Pinpoint the cell where the given text exists, returning its (x, y) midpoint coordinate. 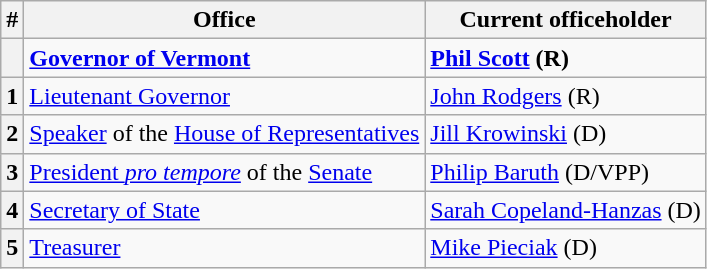
Mike Pieciak (D) (566, 248)
Office (224, 20)
John Rodgers (R) (566, 96)
Jill Krowinski (D) (566, 134)
Sarah Copeland-Hanzas (D) (566, 210)
President pro tempore of the Senate (224, 172)
2 (12, 134)
Treasurer (224, 248)
Speaker of the House of Representatives (224, 134)
Current officeholder (566, 20)
1 (12, 96)
4 (12, 210)
Secretary of State (224, 210)
Lieutenant Governor (224, 96)
3 (12, 172)
Governor of Vermont (224, 58)
5 (12, 248)
Phil Scott (R) (566, 58)
Philip Baruth (D/VPP) (566, 172)
# (12, 20)
